Extract the [X, Y] coordinate from the center of the cell holding the provided text.  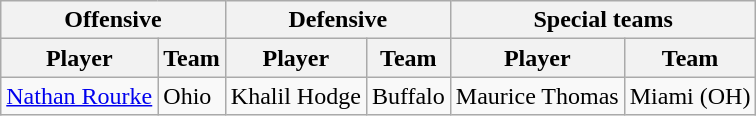
Khalil Hodge [296, 96]
Miami (OH) [690, 96]
Ohio [192, 96]
Buffalo [408, 96]
Special teams [603, 20]
Offensive [114, 20]
Nathan Rourke [80, 96]
Defensive [338, 20]
Maurice Thomas [537, 96]
